Detect which cell encompasses the target text, then output its [x, y] center coordinate. 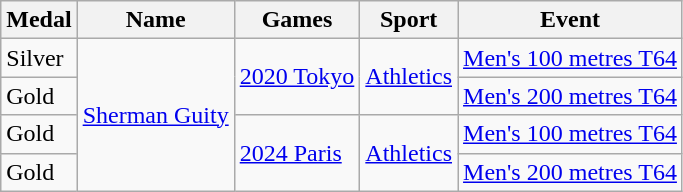
2020 Tokyo [297, 77]
Sherman Guity [156, 115]
Medal [39, 20]
Event [570, 20]
Games [297, 20]
Silver [39, 58]
Sport [409, 20]
Name [156, 20]
2024 Paris [297, 153]
